For the text-containing cell, return its midpoint in [X, Y] coordinate format. 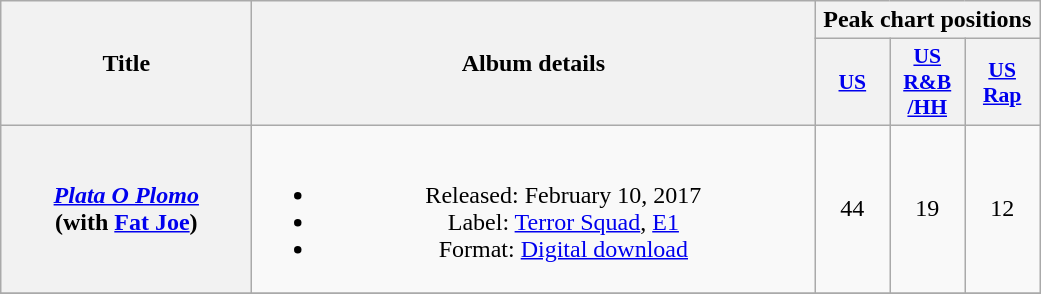
Plata O Plomo(with Fat Joe) [126, 208]
USRap [1002, 82]
19 [928, 208]
Peak chart positions [928, 20]
44 [852, 208]
Title [126, 64]
USR&B/HH [928, 82]
12 [1002, 208]
Album details [534, 64]
Released: February 10, 2017Label: Terror Squad, E1Format: Digital download [534, 208]
US [852, 82]
